Pinpoint the cell where the given text exists, returning its (x, y) midpoint coordinate. 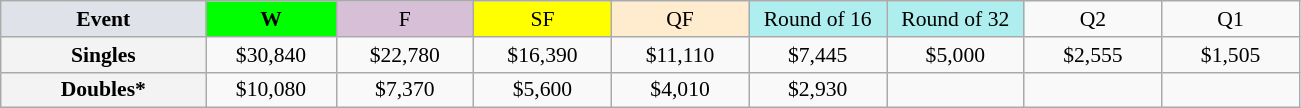
$5,600 (543, 90)
$2,555 (1093, 55)
W (271, 19)
$30,840 (271, 55)
Event (104, 19)
Q2 (1093, 19)
Round of 32 (955, 19)
$10,080 (271, 90)
Singles (104, 55)
QF (680, 19)
$5,000 (955, 55)
$16,390 (543, 55)
Doubles* (104, 90)
F (405, 19)
$11,110 (680, 55)
$1,505 (1231, 55)
$7,445 (818, 55)
$22,780 (405, 55)
$7,370 (405, 90)
Round of 16 (818, 19)
Q1 (1231, 19)
$2,930 (818, 90)
$4,010 (680, 90)
SF (543, 19)
